Determine the (x, y) coordinate at the center of the cell enclosing the given text.  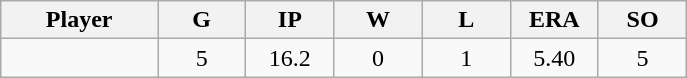
16.2 (290, 58)
IP (290, 20)
L (466, 20)
0 (378, 58)
1 (466, 58)
SO (642, 20)
Player (80, 20)
ERA (554, 20)
W (378, 20)
5.40 (554, 58)
G (202, 20)
